Determine the [x, y] coordinate at the center of the cell enclosing the given text.  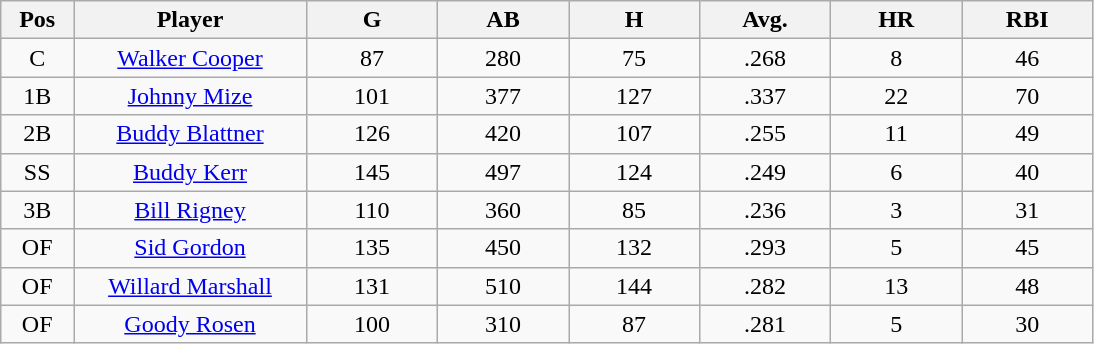
H [634, 20]
132 [634, 248]
110 [372, 210]
.282 [766, 286]
13 [896, 286]
145 [372, 172]
310 [504, 324]
22 [896, 96]
135 [372, 248]
2B [38, 134]
45 [1028, 248]
C [38, 58]
144 [634, 286]
49 [1028, 134]
107 [634, 134]
46 [1028, 58]
8 [896, 58]
Avg. [766, 20]
450 [504, 248]
11 [896, 134]
Bill Rigney [190, 210]
Pos [38, 20]
420 [504, 134]
100 [372, 324]
377 [504, 96]
497 [504, 172]
Johnny Mize [190, 96]
131 [372, 286]
40 [1028, 172]
AB [504, 20]
75 [634, 58]
.281 [766, 324]
48 [1028, 286]
.249 [766, 172]
HR [896, 20]
101 [372, 96]
.337 [766, 96]
.293 [766, 248]
70 [1028, 96]
Walker Cooper [190, 58]
126 [372, 134]
.255 [766, 134]
Buddy Kerr [190, 172]
Sid Gordon [190, 248]
Willard Marshall [190, 286]
1B [38, 96]
280 [504, 58]
.236 [766, 210]
SS [38, 172]
124 [634, 172]
85 [634, 210]
RBI [1028, 20]
3B [38, 210]
Goody Rosen [190, 324]
360 [504, 210]
31 [1028, 210]
30 [1028, 324]
3 [896, 210]
127 [634, 96]
.268 [766, 58]
Player [190, 20]
6 [896, 172]
510 [504, 286]
Buddy Blattner [190, 134]
G [372, 20]
